Return the (X, Y) coordinate for the center point of the cell that contains the specified text.  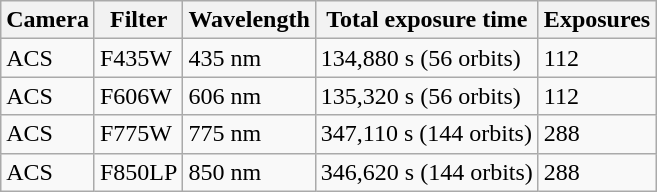
347,110 s (144 orbits) (426, 134)
Camera (48, 20)
F435W (138, 58)
134,880 s (56 orbits) (426, 58)
435 nm (249, 58)
606 nm (249, 96)
F850LP (138, 172)
135,320 s (56 orbits) (426, 96)
F606W (138, 96)
Total exposure time (426, 20)
775 nm (249, 134)
Exposures (596, 20)
850 nm (249, 172)
F775W (138, 134)
346,620 s (144 orbits) (426, 172)
Filter (138, 20)
Wavelength (249, 20)
